Return the (X, Y) coordinate for the center point of the cell that contains the specified text.  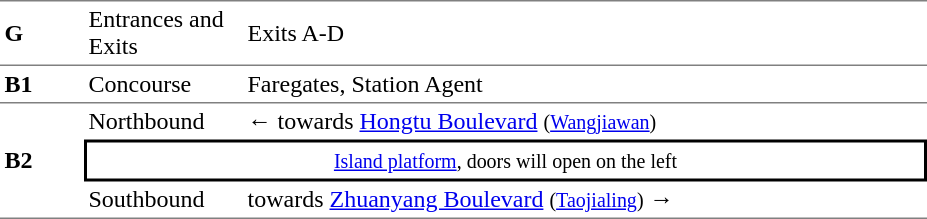
B1 (42, 85)
Faregates, Station Agent (585, 85)
Concourse (164, 85)
Entrances and Exits (164, 33)
Island platform, doors will open on the left (506, 161)
Exits A-D (585, 33)
Northbound (164, 122)
← towards Hongtu Boulevard (Wangjiawan) (585, 122)
G (42, 33)
